Return the (x, y) coordinate for the center point of the cell that contains the specified text.  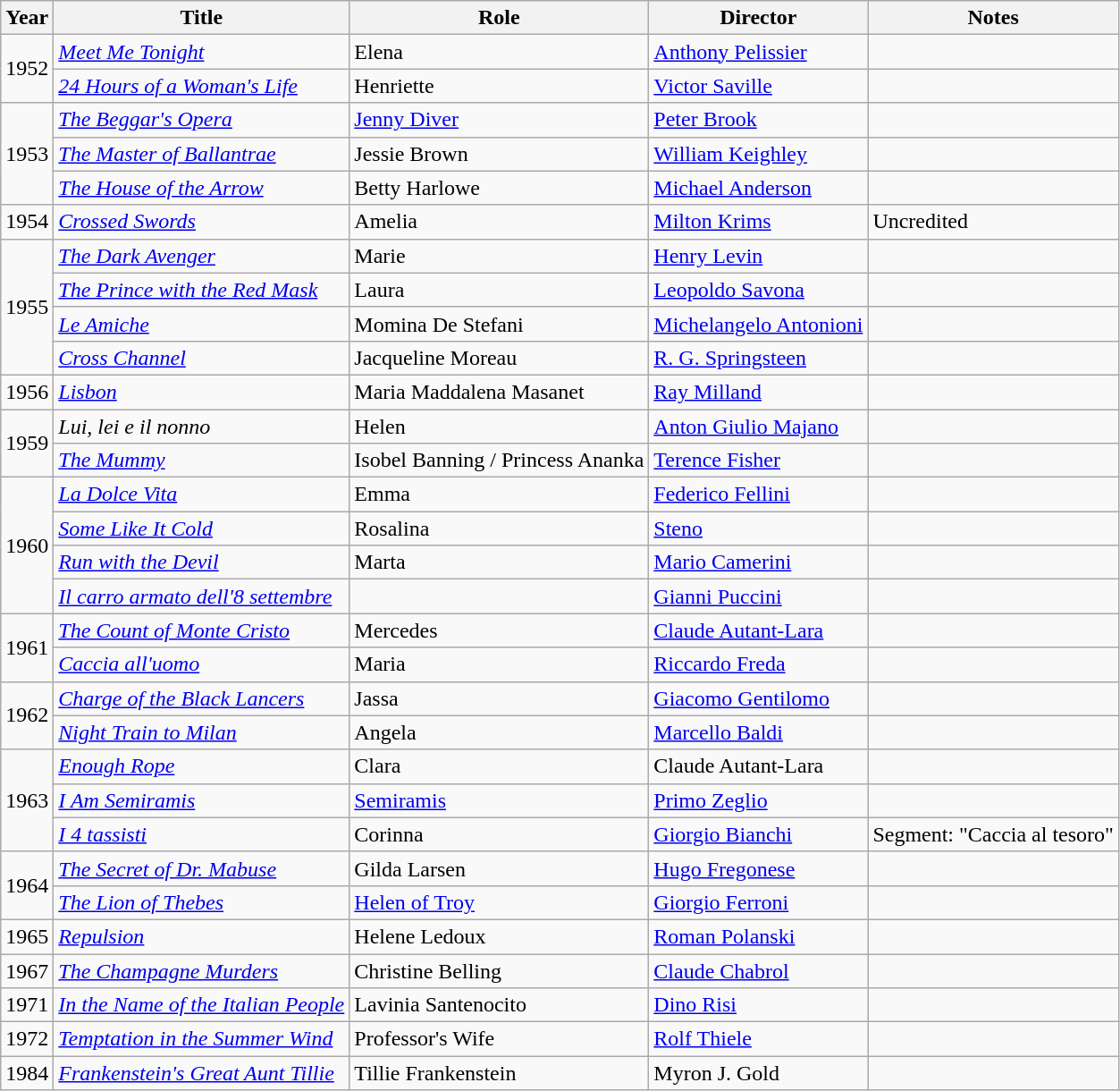
Christine Belling (499, 970)
Terence Fisher (758, 461)
Meet Me Tonight (202, 52)
Riccardo Freda (758, 664)
Lui, lei e il nonno (202, 427)
Rosalina (499, 529)
Henriette (499, 86)
Marta (499, 562)
Role (499, 18)
Il carro armato dell'8 settembre (202, 596)
Dino Risi (758, 1005)
Gianni Puccini (758, 596)
Clara (499, 766)
The Mummy (202, 461)
Michelangelo Antonioni (758, 324)
The Beggar's Opera (202, 120)
1955 (27, 307)
Charge of the Black Lancers (202, 698)
Le Amiche (202, 324)
Repulsion (202, 936)
Mario Camerini (758, 562)
The Lion of Thebes (202, 902)
Anthony Pelissier (758, 52)
1952 (27, 69)
Claude Chabrol (758, 970)
La Dolce Vita (202, 495)
Helen of Troy (499, 902)
Amelia (499, 222)
Isobel Banning / Princess Ananka (499, 461)
Jenny Diver (499, 120)
Myron J. Gold (758, 1073)
Peter Brook (758, 120)
1963 (27, 800)
1959 (27, 444)
Enough Rope (202, 766)
Giorgio Ferroni (758, 902)
The House of the Arrow (202, 188)
I Am Semiramis (202, 800)
Year (27, 18)
Tillie Frankenstein (499, 1073)
Giacomo Gentilomo (758, 698)
I 4 tassisti (202, 834)
1962 (27, 715)
Roman Polanski (758, 936)
Crossed Swords (202, 222)
Director (758, 18)
Emma (499, 495)
Federico Fellini (758, 495)
Some Like It Cold (202, 529)
Semiramis (499, 800)
The Champagne Murders (202, 970)
In the Name of the Italian People (202, 1005)
Michael Anderson (758, 188)
Milton Krims (758, 222)
Leopoldo Savona (758, 290)
The Prince with the Red Mask (202, 290)
Gilda Larsen (499, 868)
The Dark Avenger (202, 256)
Henry Levin (758, 256)
1960 (27, 545)
The Master of Ballantrae (202, 154)
Marie (499, 256)
Mercedes (499, 630)
Hugo Fregonese (758, 868)
Momina De Stefani (499, 324)
Primo Zeglio (758, 800)
Temptation in the Summer Wind (202, 1039)
Run with the Devil (202, 562)
Caccia all'uomo (202, 664)
Corinna (499, 834)
Jessie Brown (499, 154)
Professor's Wife (499, 1039)
Maria Maddalena Masanet (499, 392)
R. G. Springsteen (758, 358)
Maria (499, 664)
Cross Channel (202, 358)
The Secret of Dr. Mabuse (202, 868)
Notes (994, 18)
1964 (27, 885)
Victor Saville (758, 86)
1956 (27, 392)
Marcello Baldi (758, 732)
Night Train to Milan (202, 732)
Betty Harlowe (499, 188)
1954 (27, 222)
Rolf Thiele (758, 1039)
Segment: "Caccia al tesoro" (994, 834)
1961 (27, 647)
Title (202, 18)
Frankenstein's Great Aunt Tillie (202, 1073)
1953 (27, 154)
1967 (27, 970)
Jacqueline Moreau (499, 358)
Helen (499, 427)
Giorgio Bianchi (758, 834)
1971 (27, 1005)
Jassa (499, 698)
1984 (27, 1073)
Anton Giulio Majano (758, 427)
The Count of Monte Cristo (202, 630)
1972 (27, 1039)
William Keighley (758, 154)
Lisbon (202, 392)
1965 (27, 936)
Lavinia Santenocito (499, 1005)
Steno (758, 529)
Elena (499, 52)
24 Hours of a Woman's Life (202, 86)
Uncredited (994, 222)
Helene Ledoux (499, 936)
Ray Milland (758, 392)
Laura (499, 290)
Angela (499, 732)
